Capture the cell that displays the provided text and extract its [X, Y] central coordinate. 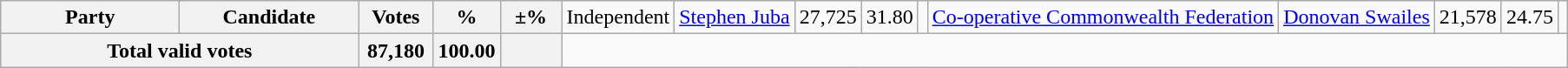
31.80 [889, 17]
24.75 [1530, 17]
100.00 [467, 51]
87,180 [396, 51]
Donovan Swailes [1357, 17]
±% [531, 17]
Candidate [269, 17]
Co-operative Commonwealth Federation [1103, 17]
Total valid votes [180, 51]
21,578 [1467, 17]
Party [90, 17]
27,725 [828, 17]
Votes [396, 17]
Independent [618, 17]
Stephen Juba [735, 17]
% [467, 17]
